Detect which cell encompasses the target text, then output its [x, y] center coordinate. 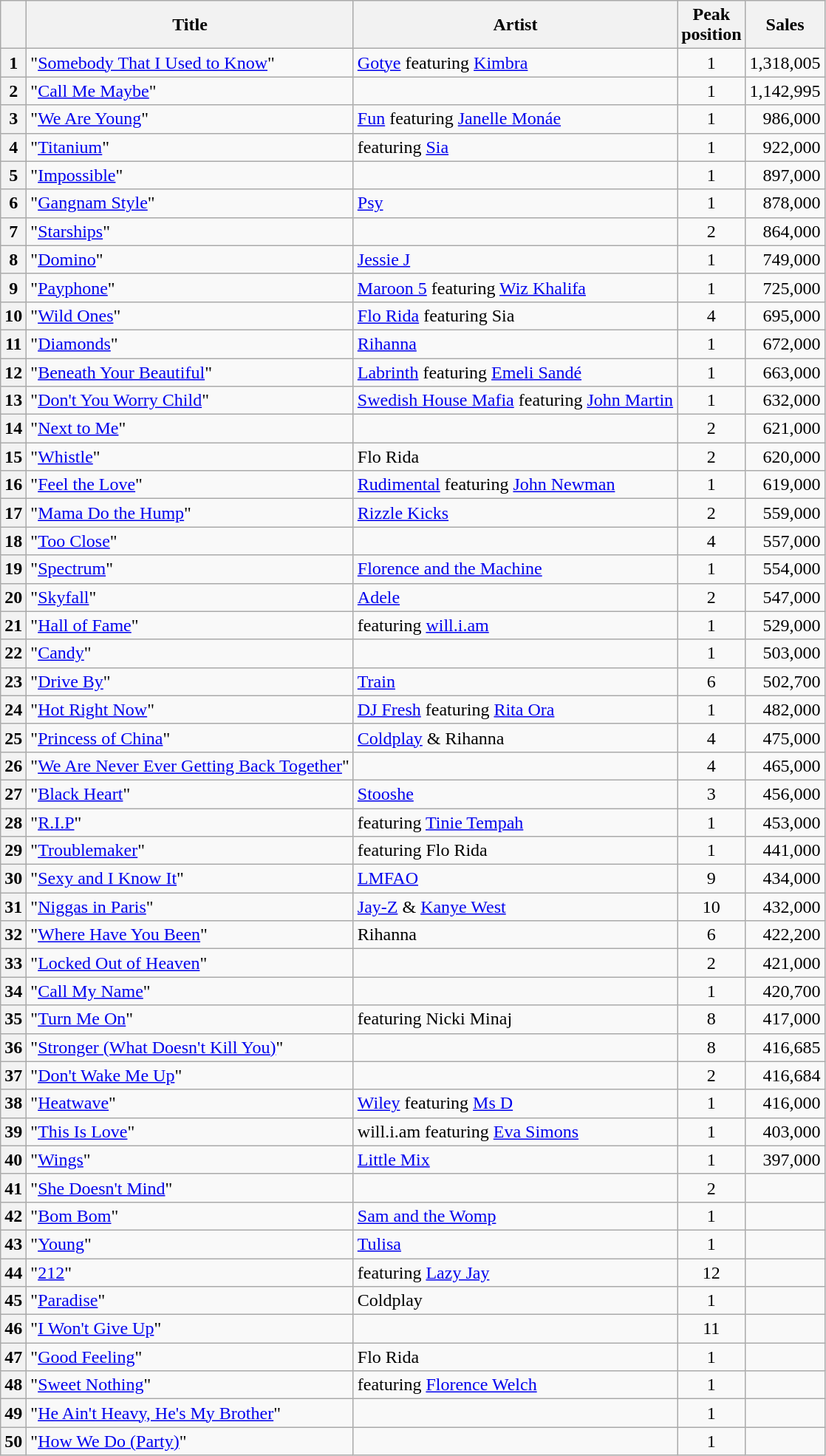
34 [13, 991]
Rizzle Kicks [515, 513]
32 [13, 935]
"212" [190, 1272]
"Troublemaker" [190, 851]
25 [13, 738]
44 [13, 1272]
15 [13, 457]
922,000 [785, 147]
986,000 [785, 119]
Flo Rida featuring Sia [515, 316]
1,318,005 [785, 63]
35 [13, 1019]
403,000 [785, 1132]
672,000 [785, 344]
Artist [515, 25]
441,000 [785, 851]
1,142,995 [785, 91]
16 [13, 485]
38 [13, 1103]
20 [13, 597]
14 [13, 429]
Sales [785, 25]
46 [13, 1329]
"Sexy and I Know It" [190, 879]
Labrinth featuring Emeli Sandé [515, 372]
24 [13, 710]
529,000 [785, 625]
Train [515, 681]
23 [13, 681]
featuring Tinie Tempah [515, 823]
"Whistle" [190, 457]
"Princess of China" [190, 738]
503,000 [785, 653]
"Hot Right Now" [190, 710]
"This Is Love" [190, 1132]
Maroon 5 featuring Wiz Khalifa [515, 288]
417,000 [785, 1019]
"Turn Me On" [190, 1019]
45 [13, 1301]
"Hall of Fame" [190, 625]
"Black Heart" [190, 794]
50 [13, 1441]
47 [13, 1357]
"Don't You Worry Child" [190, 401]
"I Won't Give Up" [190, 1329]
632,000 [785, 401]
Wiley featuring Ms D [515, 1103]
"Paradise" [190, 1301]
"He Ain't Heavy, He's My Brother" [190, 1413]
17 [13, 513]
"Domino" [190, 259]
397,000 [785, 1160]
featuring Florence Welch [515, 1385]
41 [13, 1188]
"Impossible" [190, 175]
Rudimental featuring John Newman [515, 485]
will.i.am featuring Eva Simons [515, 1132]
Psy [515, 203]
547,000 [785, 597]
5 [13, 175]
"Spectrum" [190, 569]
featuring will.i.am [515, 625]
LMFAO [515, 879]
"Locked Out of Heaven" [190, 963]
13 [13, 401]
416,000 [785, 1103]
749,000 [785, 259]
725,000 [785, 288]
7 [13, 231]
"Stronger (What Doesn't Kill You)" [190, 1047]
"Drive By" [190, 681]
482,000 [785, 710]
Sam and the Womp [515, 1216]
Jay-Z & Kanye West [515, 907]
554,000 [785, 569]
"Good Feeling" [190, 1357]
416,685 [785, 1047]
"Feel the Love" [190, 485]
"R.I.P" [190, 823]
559,000 [785, 513]
Peakposition [711, 25]
Adele [515, 597]
28 [13, 823]
"Niggas in Paris" [190, 907]
432,000 [785, 907]
22 [13, 653]
30 [13, 879]
Little Mix [515, 1160]
"We Are Never Ever Getting Back Together" [190, 766]
"We Are Young" [190, 119]
Florence and the Machine [515, 569]
"Don't Wake Me Up" [190, 1075]
"Gangnam Style" [190, 203]
26 [13, 766]
37 [13, 1075]
"Bom Bom" [190, 1216]
42 [13, 1216]
"She Doesn't Mind" [190, 1188]
39 [13, 1132]
33 [13, 963]
"Sweet Nothing" [190, 1385]
420,700 [785, 991]
"Heatwave" [190, 1103]
40 [13, 1160]
21 [13, 625]
621,000 [785, 429]
48 [13, 1385]
43 [13, 1244]
475,000 [785, 738]
Tulisa [515, 1244]
878,000 [785, 203]
Gotye featuring Kimbra [515, 63]
Title [190, 25]
36 [13, 1047]
456,000 [785, 794]
"Too Close" [190, 541]
"Call My Name" [190, 991]
27 [13, 794]
"Payphone" [190, 288]
"Beneath Your Beautiful" [190, 372]
"Diamonds" [190, 344]
"Mama Do the Hump" [190, 513]
"Where Have You Been" [190, 935]
"Candy" [190, 653]
Jessie J [515, 259]
"Skyfall" [190, 597]
422,200 [785, 935]
29 [13, 851]
31 [13, 907]
416,684 [785, 1075]
featuring Lazy Jay [515, 1272]
897,000 [785, 175]
"Titanium" [190, 147]
18 [13, 541]
Coldplay & Rihanna [515, 738]
"How We Do (Party)" [190, 1441]
619,000 [785, 485]
421,000 [785, 963]
620,000 [785, 457]
"Young" [190, 1244]
Fun featuring Janelle Monáe [515, 119]
Swedish House Mafia featuring John Martin [515, 401]
"Next to Me" [190, 429]
"Somebody That I Used to Know" [190, 63]
465,000 [785, 766]
"Wings" [190, 1160]
453,000 [785, 823]
featuring Sia [515, 147]
"Call Me Maybe" [190, 91]
557,000 [785, 541]
featuring Flo Rida [515, 851]
"Wild Ones" [190, 316]
864,000 [785, 231]
695,000 [785, 316]
DJ Fresh featuring Rita Ora [515, 710]
434,000 [785, 879]
19 [13, 569]
502,700 [785, 681]
Coldplay [515, 1301]
49 [13, 1413]
Stooshe [515, 794]
"Starships" [190, 231]
featuring Nicki Minaj [515, 1019]
663,000 [785, 372]
